Determine the (x, y) coordinate at the center of the cell enclosing the given text.  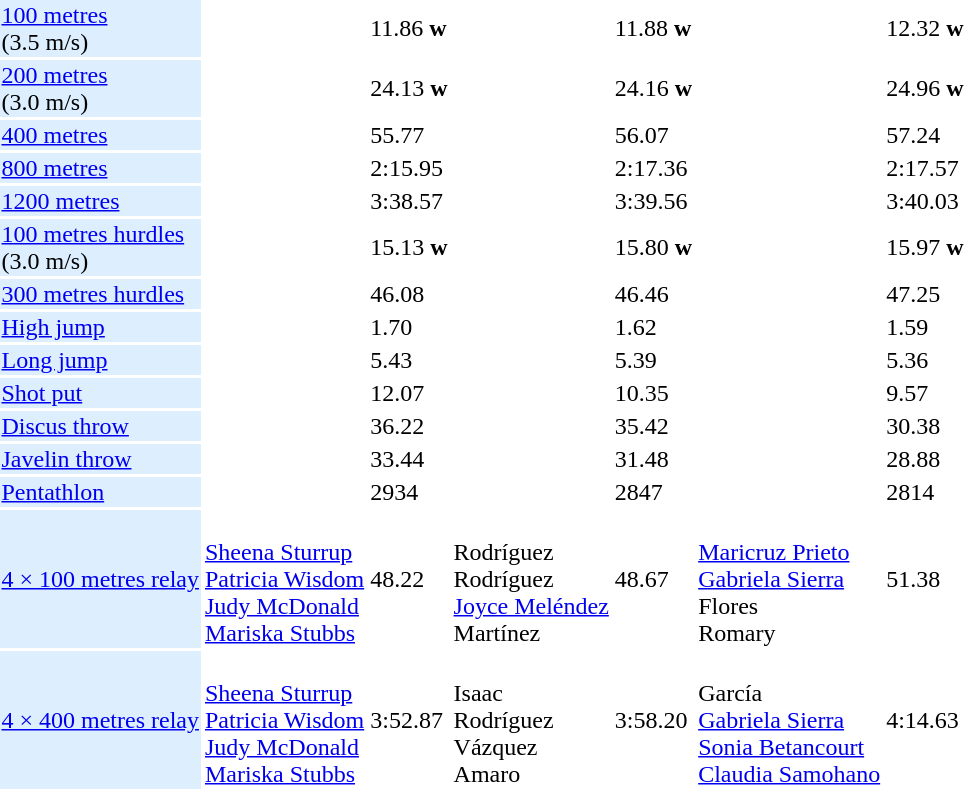
24.13 w (409, 88)
33.44 (409, 459)
2847 (653, 492)
Pentathlon (100, 492)
5.39 (653, 360)
Isaac Rodríguez Vázquez Amaro (531, 720)
Long jump (100, 360)
56.07 (653, 135)
800 metres (100, 168)
15.80 w (653, 248)
100 metres (3.5 m/s) (100, 28)
46.46 (653, 294)
15.13 w (409, 248)
Maricruz Prieto Gabriela Sierra Flores Romary (790, 579)
2:17.36 (653, 168)
High jump (100, 327)
4 × 400 metres relay (100, 720)
400 metres (100, 135)
48.22 (409, 579)
Rodríguez Rodríguez Joyce Meléndez Martínez (531, 579)
35.42 (653, 426)
5.43 (409, 360)
12.07 (409, 393)
200 metres (3.0 m/s) (100, 88)
1.70 (409, 327)
3:39.56 (653, 201)
Shot put (100, 393)
2934 (409, 492)
11.86 w (409, 28)
48.67 (653, 579)
3:38.57 (409, 201)
García Gabriela Sierra Sonia Betancourt Claudia Samohano (790, 720)
4 × 100 metres relay (100, 579)
3:58.20 (653, 720)
55.77 (409, 135)
Javelin throw (100, 459)
11.88 w (653, 28)
3:52.87 (409, 720)
31.48 (653, 459)
36.22 (409, 426)
2:15.95 (409, 168)
24.16 w (653, 88)
100 metres hurdles (3.0 m/s) (100, 248)
46.08 (409, 294)
300 metres hurdles (100, 294)
Discus throw (100, 426)
1.62 (653, 327)
10.35 (653, 393)
1200 metres (100, 201)
